From the cell containing the given text, extract its center point as [X, Y] coordinate. 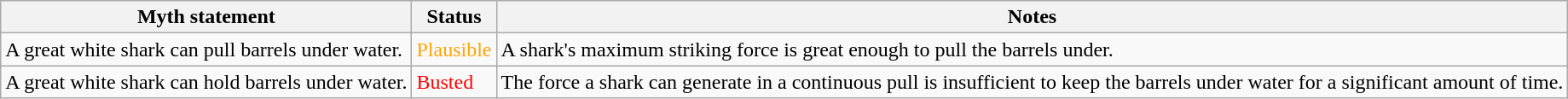
Status [454, 17]
Myth statement [206, 17]
A shark's maximum striking force is great enough to pull the barrels under. [1032, 49]
Notes [1032, 17]
Plausible [454, 49]
Busted [454, 82]
The force a shark can generate in a continuous pull is insufficient to keep the barrels under water for a significant amount of time. [1032, 82]
A great white shark can pull barrels under water. [206, 49]
A great white shark can hold barrels under water. [206, 82]
